Identify which cell holds the provided text, then report its (X, Y) central coordinate. 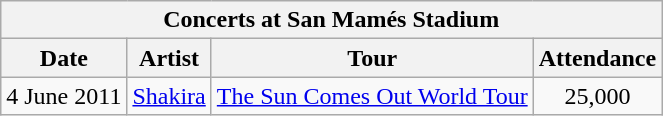
Tour (372, 58)
Artist (169, 58)
25,000 (597, 96)
Concerts at San Mamés Stadium (332, 20)
4 June 2011 (64, 96)
Date (64, 58)
Attendance (597, 58)
Shakira (169, 96)
The Sun Comes Out World Tour (372, 96)
